For the text-containing cell, return its midpoint in [x, y] coordinate format. 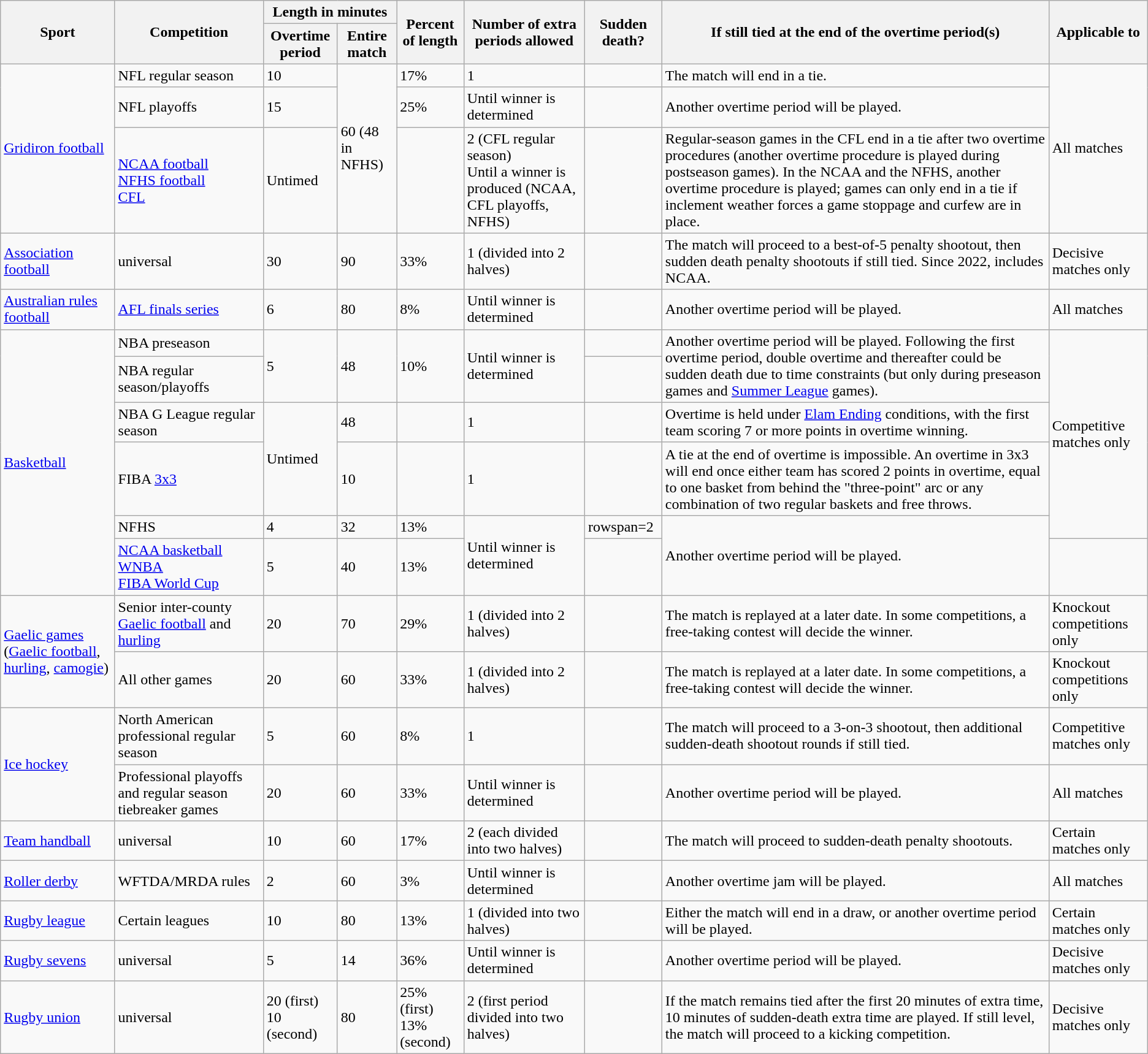
Number of extra periods allowed [524, 32]
90 [367, 261]
6 [300, 309]
Certain leagues [189, 921]
2 (CFL regular season) Until a winner is produced (NCAA, CFL playoffs, NFHS) [524, 180]
10% [431, 365]
15 [300, 107]
Applicable to [1098, 32]
Senior inter-county Gaelic football and hurling [189, 623]
NBA G League regular season [189, 422]
FIBA 3x3 [189, 478]
29% [431, 623]
WFTDA/MRDA rules [189, 880]
Rugby union [58, 1017]
The match will proceed to a 3-on-3 shootout, then additional sudden-death shootout rounds if still tied. [855, 736]
Overtime period [300, 44]
32 [367, 527]
Rugby league [58, 921]
NBA regular season/playoffs [189, 379]
Ice hockey [58, 765]
All other games [189, 680]
14 [367, 960]
60 (48 in NFHS) [367, 148]
Sudden death? [623, 32]
NCAA basketball WNBA FIBA World Cup [189, 567]
Sport [58, 32]
36% [431, 960]
NCAA football NFHS football CFL [189, 180]
Entire match [367, 44]
Gaelic games (Gaelic football, hurling, camogie) [58, 651]
25% [431, 107]
Team handball [58, 841]
Gridiron football [58, 148]
Basketball [58, 462]
rowspan=2 [623, 527]
Overtime is held under Elam Ending conditions, with the first team scoring 7 or more points in overtime winning. [855, 422]
4 [300, 527]
The match will proceed to a best-of-5 penalty shootout, then sudden death penalty shootouts if still tied. Since 2022, includes NCAA. [855, 261]
NFHS [189, 527]
NBA preseason [189, 343]
2 (first period divided into two halves) [524, 1017]
Length in minutes [330, 12]
Either the match will end in a draw, or another overtime period will be played. [855, 921]
Competition [189, 32]
The match will proceed to sudden-death penalty shootouts. [855, 841]
25% (first)13% (second) [431, 1017]
70 [367, 623]
NFL playoffs [189, 107]
2 [300, 880]
40 [367, 567]
Another overtime jam will be played. [855, 880]
2 (each divided into two halves) [524, 841]
Rugby sevens [58, 960]
1 (divided into two halves) [524, 921]
20 (first)10 (second) [300, 1017]
NFL regular season [189, 75]
Australian rules football [58, 309]
Percent of length [431, 32]
Roller derby [58, 880]
If still tied at the end of the overtime period(s) [855, 32]
30 [300, 261]
The match will end in a tie. [855, 75]
Professional playoffs and regular season tiebreaker games [189, 793]
AFL finals series [189, 309]
North American professional regular season [189, 736]
3% [431, 880]
Association football [58, 261]
